Extract the (X, Y) coordinate from the center of the cell holding the provided text.  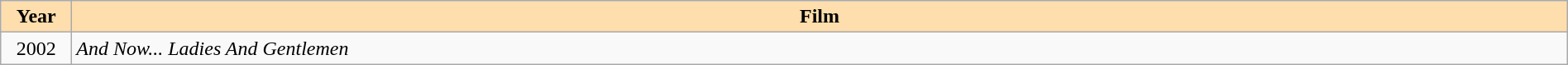
Year (36, 17)
Film (820, 17)
And Now... Ladies And Gentlemen (820, 48)
2002 (36, 48)
